Find where the given text appears and provide that cell's center as [x, y] coordinate. 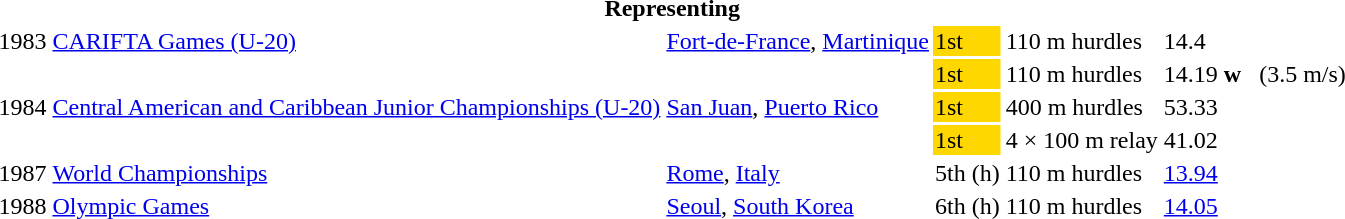
400 m hurdles [1082, 107]
Central American and Caribbean Junior Championships (U-20) [356, 107]
San Juan, Puerto Rico [798, 107]
CARIFTA Games (U-20) [356, 41]
World Championships [356, 173]
Rome, Italy [798, 173]
4 × 100 m relay [1082, 140]
5th (h) [967, 173]
Fort-de-France, Martinique [798, 41]
